Provide the (X, Y) coordinate of the cell's center where the given text is located.  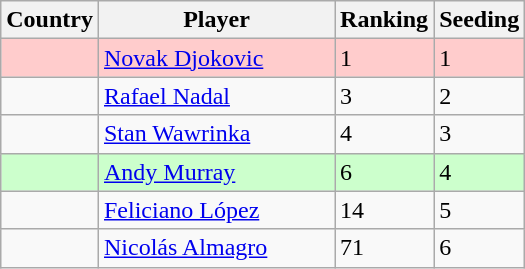
Ranking (384, 20)
71 (384, 248)
Novak Djokovic (216, 58)
Player (216, 20)
Rafael Nadal (216, 96)
2 (480, 96)
Stan Wawrinka (216, 134)
Andy Murray (216, 172)
Country (50, 20)
Feliciano López (216, 210)
5 (480, 210)
Nicolás Almagro (216, 248)
Seeding (480, 20)
14 (384, 210)
